Provide the (X, Y) coordinate of the cell's center where the given text is located.  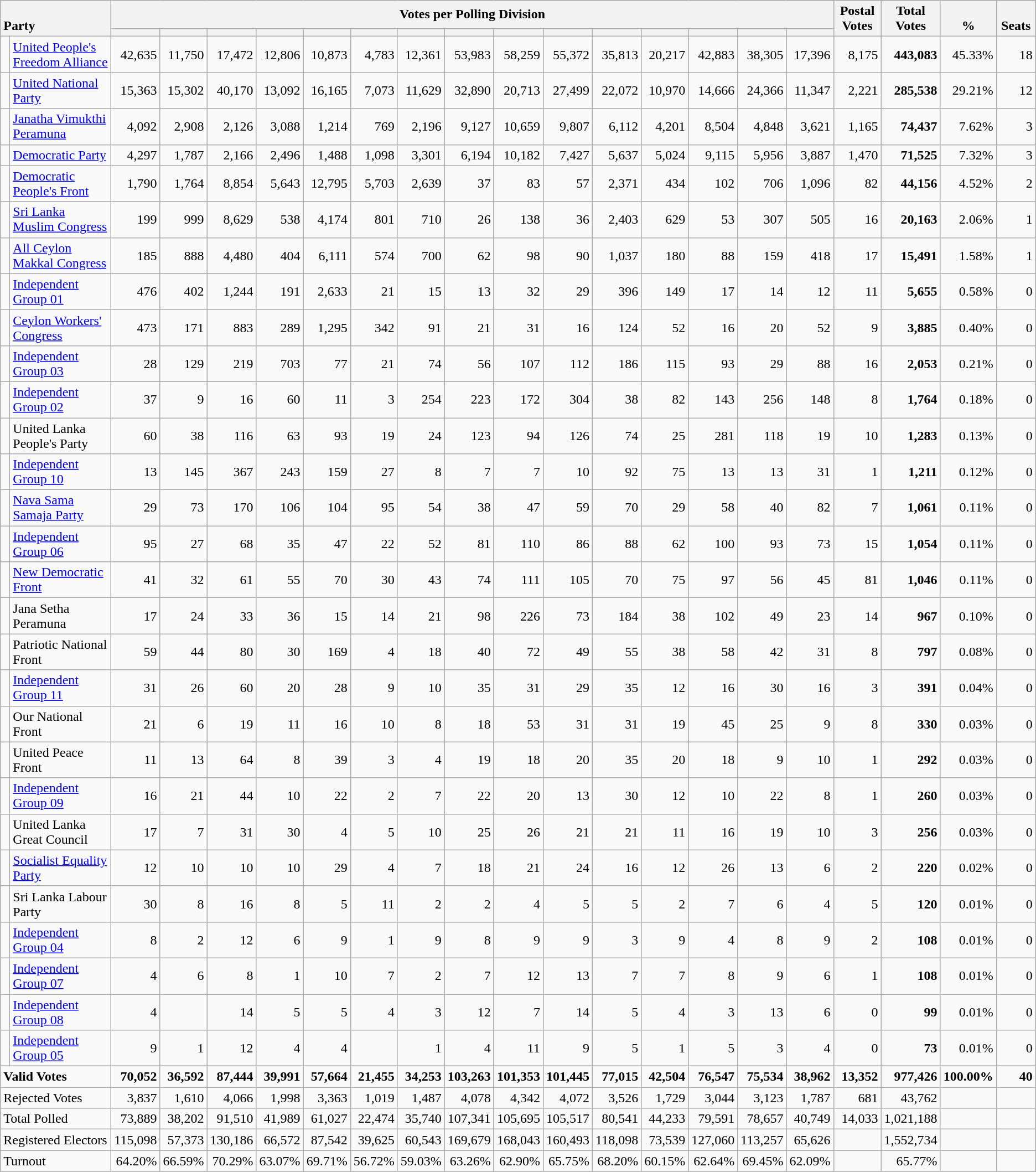
170 (231, 508)
1,998 (280, 1098)
Registered Electors (56, 1140)
57 (568, 184)
24,366 (762, 91)
Independent Group 02 (61, 400)
29.21% (968, 91)
11,750 (184, 54)
54 (421, 508)
10,659 (518, 126)
76,547 (713, 1077)
% (968, 19)
64.20% (136, 1161)
168,043 (518, 1140)
42 (762, 652)
3,088 (280, 126)
103,263 (469, 1077)
113,257 (762, 1140)
2.06% (968, 219)
0.04% (968, 688)
104 (327, 508)
418 (810, 256)
115,098 (136, 1140)
443,083 (911, 54)
883 (231, 328)
115 (665, 363)
55,372 (568, 54)
101,353 (518, 1077)
191 (280, 291)
2,908 (184, 126)
977,426 (911, 1077)
118 (762, 435)
92 (617, 472)
64 (231, 760)
118,098 (617, 1140)
123 (469, 435)
112 (568, 363)
69.71% (327, 1161)
243 (280, 472)
1,096 (810, 184)
77,015 (617, 1077)
342 (374, 328)
38,305 (762, 54)
40,749 (810, 1119)
171 (184, 328)
4,848 (762, 126)
63 (280, 435)
United People's Freedom Alliance (61, 54)
0.08% (968, 652)
367 (231, 472)
116 (231, 435)
199 (136, 219)
304 (568, 400)
38,202 (184, 1119)
7,073 (374, 91)
12,806 (280, 54)
9,115 (713, 155)
68.20% (617, 1161)
44,156 (911, 184)
9,127 (469, 126)
281 (713, 435)
4.52% (968, 184)
1,244 (231, 291)
145 (184, 472)
124 (617, 328)
169,679 (469, 1140)
Socialist Equality Party (61, 868)
35,740 (421, 1119)
4,174 (327, 219)
80 (231, 652)
404 (280, 256)
Party (56, 19)
700 (421, 256)
33 (231, 616)
260 (911, 796)
38,962 (810, 1077)
63.26% (469, 1161)
7,427 (568, 155)
45.33% (968, 54)
3,363 (327, 1098)
Total Polled (56, 1119)
967 (911, 616)
1,165 (857, 126)
223 (469, 400)
143 (713, 400)
0.40% (968, 328)
79,591 (713, 1119)
0.18% (968, 400)
6,112 (617, 126)
Independent Group 08 (61, 1012)
330 (911, 724)
43 (421, 580)
Ceylon Workers' Congress (61, 328)
105,695 (518, 1119)
1.58% (968, 256)
148 (810, 400)
8,175 (857, 54)
11,347 (810, 91)
10,873 (327, 54)
149 (665, 291)
United Peace Front (61, 760)
68 (231, 544)
Jana Setha Peramuna (61, 616)
42,883 (713, 54)
60,543 (421, 1140)
Valid Votes (56, 1077)
Independent Group 03 (61, 363)
61,027 (327, 1119)
27,499 (568, 91)
61 (231, 580)
15,491 (911, 256)
41,989 (280, 1119)
90 (568, 256)
3,621 (810, 126)
4,066 (231, 1098)
75,534 (762, 1077)
14,666 (713, 91)
70.29% (231, 1161)
Independent Group 06 (61, 544)
78,657 (762, 1119)
1,610 (184, 1098)
0.13% (968, 435)
505 (810, 219)
999 (184, 219)
2,403 (617, 219)
226 (518, 616)
160,493 (568, 1140)
73,889 (136, 1119)
1,021,188 (911, 1119)
0.58% (968, 291)
7.32% (968, 155)
99 (911, 1012)
106 (280, 508)
6,194 (469, 155)
1,061 (911, 508)
87,542 (327, 1140)
801 (374, 219)
72 (518, 652)
4,480 (231, 256)
110 (518, 544)
4,783 (374, 54)
100 (713, 544)
391 (911, 688)
10,970 (665, 91)
254 (421, 400)
100.00% (968, 1077)
2,053 (911, 363)
1,214 (327, 126)
42,635 (136, 54)
65.77% (911, 1161)
PostalVotes (857, 19)
62.64% (713, 1161)
538 (280, 219)
87,444 (231, 1077)
1,729 (665, 1098)
402 (184, 291)
12,795 (327, 184)
40,170 (231, 91)
3,526 (617, 1098)
2,221 (857, 91)
62.09% (810, 1161)
77 (327, 363)
434 (665, 184)
5,703 (374, 184)
797 (911, 652)
15,302 (184, 91)
16,165 (327, 91)
73,539 (665, 1140)
58,259 (518, 54)
706 (762, 184)
120 (911, 903)
4,342 (518, 1098)
1,211 (911, 472)
3,123 (762, 1098)
1,487 (421, 1098)
12,361 (421, 54)
71,525 (911, 155)
21,455 (374, 1077)
8,504 (713, 126)
172 (518, 400)
94 (518, 435)
39 (327, 760)
20,713 (518, 91)
Patriotic National Front (61, 652)
Independent Group 10 (61, 472)
42,504 (665, 1077)
126 (568, 435)
3,885 (911, 328)
23 (810, 616)
127,060 (713, 1140)
2,126 (231, 126)
5,655 (911, 291)
Independent Group 05 (61, 1049)
Sri Lanka Muslim Congress (61, 219)
New Democratic Front (61, 580)
65,626 (810, 1140)
4,072 (568, 1098)
3,887 (810, 155)
703 (280, 363)
Our National Front (61, 724)
41 (136, 580)
Seats (1016, 19)
107,341 (469, 1119)
107 (518, 363)
63.07% (280, 1161)
39,625 (374, 1140)
10,182 (518, 155)
7.62% (968, 126)
1,046 (911, 580)
219 (231, 363)
1,037 (617, 256)
2,371 (617, 184)
60.15% (665, 1161)
59.03% (421, 1161)
5,956 (762, 155)
20,163 (911, 219)
5,024 (665, 155)
13,352 (857, 1077)
4,201 (665, 126)
91,510 (231, 1119)
Nava Sama Samaja Party (61, 508)
130,186 (231, 1140)
57,373 (184, 1140)
9,807 (568, 126)
710 (421, 219)
Janatha Vimukthi Peramuna (61, 126)
3,301 (421, 155)
70,052 (136, 1077)
220 (911, 868)
66.59% (184, 1161)
888 (184, 256)
1,488 (327, 155)
15,363 (136, 91)
Independent Group 04 (61, 940)
Sri Lanka Labour Party (61, 903)
2,633 (327, 291)
8,629 (231, 219)
292 (911, 760)
17,396 (810, 54)
769 (374, 126)
2,166 (231, 155)
39,991 (280, 1077)
34,253 (421, 1077)
Turnout (56, 1161)
36,592 (184, 1077)
United Lanka Great Council (61, 832)
22,072 (617, 91)
0.10% (968, 616)
1,552,734 (911, 1140)
32,890 (469, 91)
1,470 (857, 155)
Rejected Votes (56, 1098)
Votes per Polling Division (473, 14)
138 (518, 219)
Independent Group 07 (61, 975)
53,983 (469, 54)
0.21% (968, 363)
74,437 (911, 126)
22,474 (374, 1119)
4,078 (469, 1098)
307 (762, 219)
Democratic Party (61, 155)
0.02% (968, 868)
4,092 (136, 126)
2,639 (421, 184)
105 (568, 580)
1,295 (327, 328)
United Lanka People's Party (61, 435)
186 (617, 363)
3,837 (136, 1098)
1,098 (374, 155)
All Ceylon Makkal Congress (61, 256)
574 (374, 256)
0.12% (968, 472)
681 (857, 1098)
20,217 (665, 54)
65.75% (568, 1161)
97 (713, 580)
14,033 (857, 1119)
57,664 (327, 1077)
13,092 (280, 91)
62.90% (518, 1161)
Democratic People's Front (61, 184)
180 (665, 256)
169 (327, 652)
111 (518, 580)
83 (518, 184)
101,445 (568, 1077)
43,762 (911, 1098)
8,854 (231, 184)
35,813 (617, 54)
2,496 (280, 155)
4,297 (136, 155)
476 (136, 291)
105,517 (568, 1119)
6,111 (327, 256)
2,196 (421, 126)
Independent Group 09 (61, 796)
56.72% (374, 1161)
1,790 (136, 184)
Independent Group 01 (61, 291)
5,643 (280, 184)
184 (617, 616)
United National Party (61, 91)
44,233 (665, 1119)
285,538 (911, 91)
17,472 (231, 54)
1,019 (374, 1098)
473 (136, 328)
86 (568, 544)
11,629 (421, 91)
396 (617, 291)
185 (136, 256)
5,637 (617, 155)
66,572 (280, 1140)
629 (665, 219)
91 (421, 328)
Total Votes (911, 19)
1,283 (911, 435)
Independent Group 11 (61, 688)
129 (184, 363)
3,044 (713, 1098)
1,054 (911, 544)
289 (280, 328)
69.45% (762, 1161)
80,541 (617, 1119)
